Extract the [x, y] coordinate from the center of the cell holding the provided text.  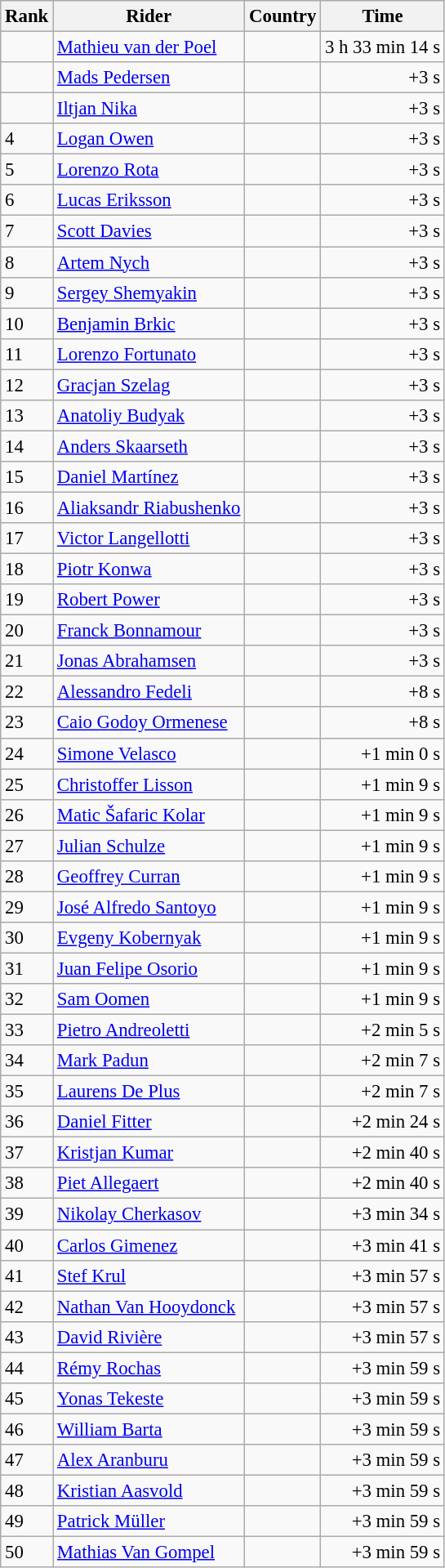
Daniel Fitter [149, 1122]
32 [27, 999]
Sergey Shemyakin [149, 293]
Gracjan Szelag [149, 385]
Rider [149, 16]
Patrick Müller [149, 1521]
44 [27, 1368]
15 [27, 477]
Matic Šafaric Kolar [149, 815]
Country [283, 16]
Juan Felipe Osorio [149, 968]
Rank [27, 16]
Robert Power [149, 600]
48 [27, 1490]
Anders Skaarseth [149, 446]
Pietro Andreoletti [149, 1030]
28 [27, 877]
Stef Krul [149, 1275]
Mathias Van Gompel [149, 1552]
Evgeny Kobernyak [149, 938]
Carlos Gimenez [149, 1245]
David Rivière [149, 1337]
Kristian Aasvold [149, 1490]
Scott Davies [149, 231]
23 [27, 723]
27 [27, 846]
18 [27, 570]
10 [27, 324]
20 [27, 631]
42 [27, 1307]
Simone Velasco [149, 753]
38 [27, 1184]
22 [27, 692]
Victor Langellotti [149, 538]
Christoffer Lisson [149, 784]
14 [27, 446]
9 [27, 293]
39 [27, 1214]
30 [27, 938]
Caio Godoy Ormenese [149, 723]
Mathieu van der Poel [149, 47]
Lorenzo Rota [149, 170]
47 [27, 1460]
13 [27, 416]
Anatoliy Budyak [149, 416]
Daniel Martínez [149, 477]
Rémy Rochas [149, 1368]
29 [27, 907]
Nikolay Cherkasov [149, 1214]
34 [27, 1061]
6 [27, 200]
11 [27, 354]
12 [27, 385]
+3 min 34 s [383, 1214]
46 [27, 1429]
+1 min 0 s [383, 753]
Jonas Abrahamsen [149, 661]
Artem Nych [149, 262]
3 h 33 min 14 s [383, 47]
Piotr Konwa [149, 570]
William Barta [149, 1429]
24 [27, 753]
5 [27, 170]
Lorenzo Fortunato [149, 354]
Iltjan Nika [149, 109]
25 [27, 784]
16 [27, 507]
José Alfredo Santoyo [149, 907]
Lucas Eriksson [149, 200]
40 [27, 1245]
+2 min 5 s [383, 1030]
Logan Owen [149, 139]
Mads Pedersen [149, 78]
33 [27, 1030]
Yonas Tekeste [149, 1399]
21 [27, 661]
Alessandro Fedeli [149, 692]
45 [27, 1399]
41 [27, 1275]
49 [27, 1521]
36 [27, 1122]
Franck Bonnamour [149, 631]
Alex Aranburu [149, 1460]
Nathan Van Hooydonck [149, 1307]
+2 min 24 s [383, 1122]
Kristjan Kumar [149, 1153]
Sam Oomen [149, 999]
19 [27, 600]
Julian Schulze [149, 846]
43 [27, 1337]
7 [27, 231]
Geoffrey Curran [149, 877]
4 [27, 139]
+3 min 41 s [383, 1245]
Time [383, 16]
Laurens De Plus [149, 1092]
35 [27, 1092]
31 [27, 968]
Benjamin Brkic [149, 324]
17 [27, 538]
50 [27, 1552]
37 [27, 1153]
26 [27, 815]
Aliaksandr Riabushenko [149, 507]
Mark Padun [149, 1061]
Piet Allegaert [149, 1184]
8 [27, 262]
